Locate the cell with the specified text and output its (X, Y) center coordinate. 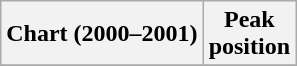
Peakposition (249, 34)
Chart (2000–2001) (102, 34)
